Capture the cell that displays the provided text and extract its (X, Y) central coordinate. 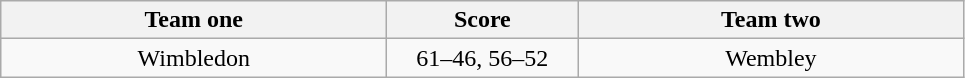
Wembley (771, 58)
Team one (194, 20)
Team two (771, 20)
Score (482, 20)
61–46, 56–52 (482, 58)
Wimbledon (194, 58)
